Capture the cell that displays the provided text and extract its (X, Y) central coordinate. 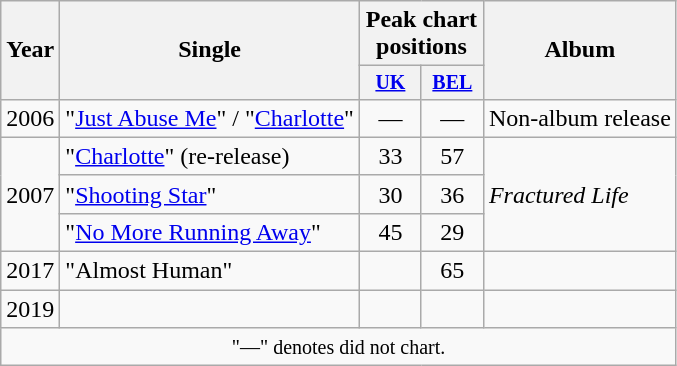
Fractured Life (580, 194)
Non-album release (580, 118)
BEL (452, 82)
"Charlotte" (re-release) (210, 156)
Year (30, 50)
57 (452, 156)
Single (210, 50)
2019 (30, 309)
29 (452, 232)
"No More Running Away" (210, 232)
Peak chart positions (421, 34)
33 (390, 156)
UK (390, 82)
2007 (30, 194)
36 (452, 194)
2017 (30, 271)
Album (580, 50)
"—" denotes did not chart. (339, 347)
2006 (30, 118)
45 (390, 232)
65 (452, 271)
"Just Abuse Me" / "Charlotte" (210, 118)
30 (390, 194)
"Almost Human" (210, 271)
"Shooting Star" (210, 194)
